Find where the given text appears and provide that cell's center as (x, y) coordinate. 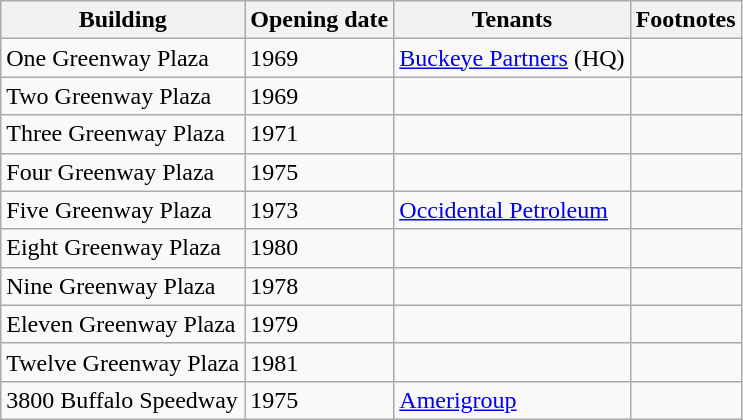
Eleven Greenway Plaza (123, 324)
1981 (320, 362)
Building (123, 20)
3800 Buffalo Speedway (123, 400)
Eight Greenway Plaza (123, 248)
1978 (320, 286)
Two Greenway Plaza (123, 96)
1971 (320, 134)
Four Greenway Plaza (123, 172)
1979 (320, 324)
Occidental Petroleum (512, 210)
Buckeye Partners (HQ) (512, 58)
Opening date (320, 20)
Tenants (512, 20)
Footnotes (686, 20)
Three Greenway Plaza (123, 134)
Five Greenway Plaza (123, 210)
1980 (320, 248)
One Greenway Plaza (123, 58)
Twelve Greenway Plaza (123, 362)
Amerigroup (512, 400)
1973 (320, 210)
Nine Greenway Plaza (123, 286)
